Pinpoint the cell where the given text exists, returning its [X, Y] midpoint coordinate. 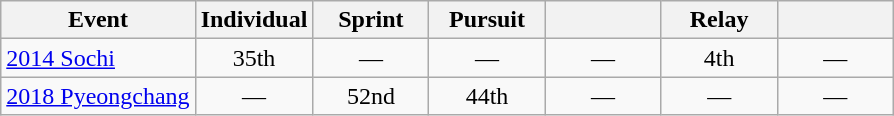
35th [254, 58]
Sprint [371, 20]
4th [719, 58]
Individual [254, 20]
2018 Pyeongchang [98, 96]
52nd [371, 96]
Event [98, 20]
Relay [719, 20]
Pursuit [487, 20]
44th [487, 96]
2014 Sochi [98, 58]
